Return the [x, y] coordinate for the center point of the cell that contains the specified text.  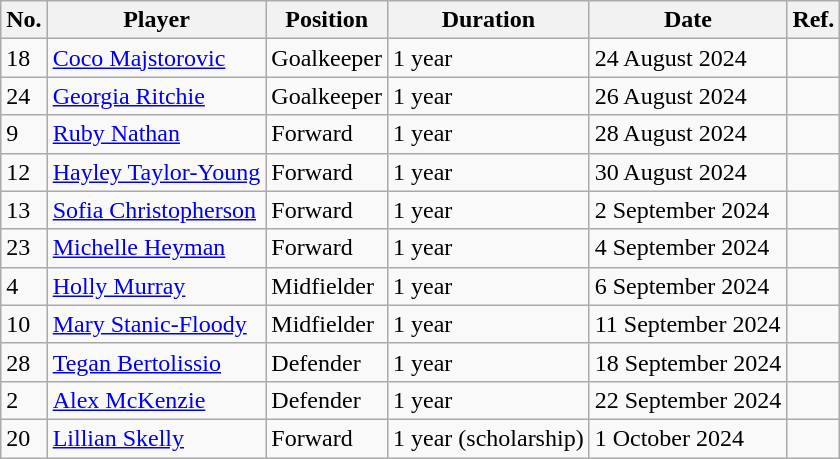
Sofia Christopherson [156, 210]
1 October 2024 [688, 438]
Mary Stanic-Floody [156, 324]
30 August 2024 [688, 172]
24 August 2024 [688, 58]
Georgia Ritchie [156, 96]
23 [24, 248]
Coco Majstorovic [156, 58]
9 [24, 134]
12 [24, 172]
Player [156, 20]
18 September 2024 [688, 362]
4 September 2024 [688, 248]
Duration [488, 20]
2 September 2024 [688, 210]
4 [24, 286]
Alex McKenzie [156, 400]
20 [24, 438]
Lillian Skelly [156, 438]
Hayley Taylor-Young [156, 172]
24 [24, 96]
Holly Murray [156, 286]
Date [688, 20]
2 [24, 400]
28 August 2024 [688, 134]
Ref. [814, 20]
10 [24, 324]
28 [24, 362]
Position [327, 20]
22 September 2024 [688, 400]
18 [24, 58]
Tegan Bertolissio [156, 362]
26 August 2024 [688, 96]
Michelle Heyman [156, 248]
6 September 2024 [688, 286]
1 year (scholarship) [488, 438]
Ruby Nathan [156, 134]
No. [24, 20]
11 September 2024 [688, 324]
13 [24, 210]
